For the text-containing cell, return its midpoint in [X, Y] coordinate format. 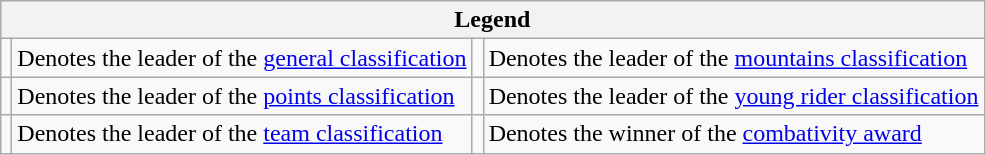
Denotes the leader of the mountains classification [734, 58]
Denotes the leader of the general classification [242, 58]
Denotes the leader of the points classification [242, 96]
Legend [492, 20]
Denotes the winner of the combativity award [734, 134]
Denotes the leader of the young rider classification [734, 96]
Denotes the leader of the team classification [242, 134]
